Extract the [x, y] coordinate from the center of the cell holding the provided text.  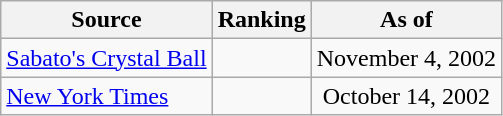
Ranking [262, 20]
New York Times [106, 96]
November 4, 2002 [406, 58]
As of [406, 20]
Source [106, 20]
Sabato's Crystal Ball [106, 58]
October 14, 2002 [406, 96]
